Capture the cell that displays the provided text and extract its [X, Y] central coordinate. 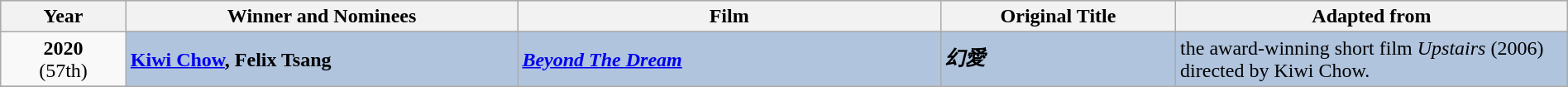
Winner and Nominees [322, 17]
Year [64, 17]
Original Title [1058, 17]
Film [729, 17]
Beyond The Dream [729, 60]
幻愛 [1058, 60]
Adapted from [1372, 17]
Kiwi Chow, Felix Tsang [322, 60]
2020(57th) [64, 60]
the award-winning short film Upstairs (2006) directed by Kiwi Chow. [1372, 60]
